Locate the cell with the specified text and output its [x, y] center coordinate. 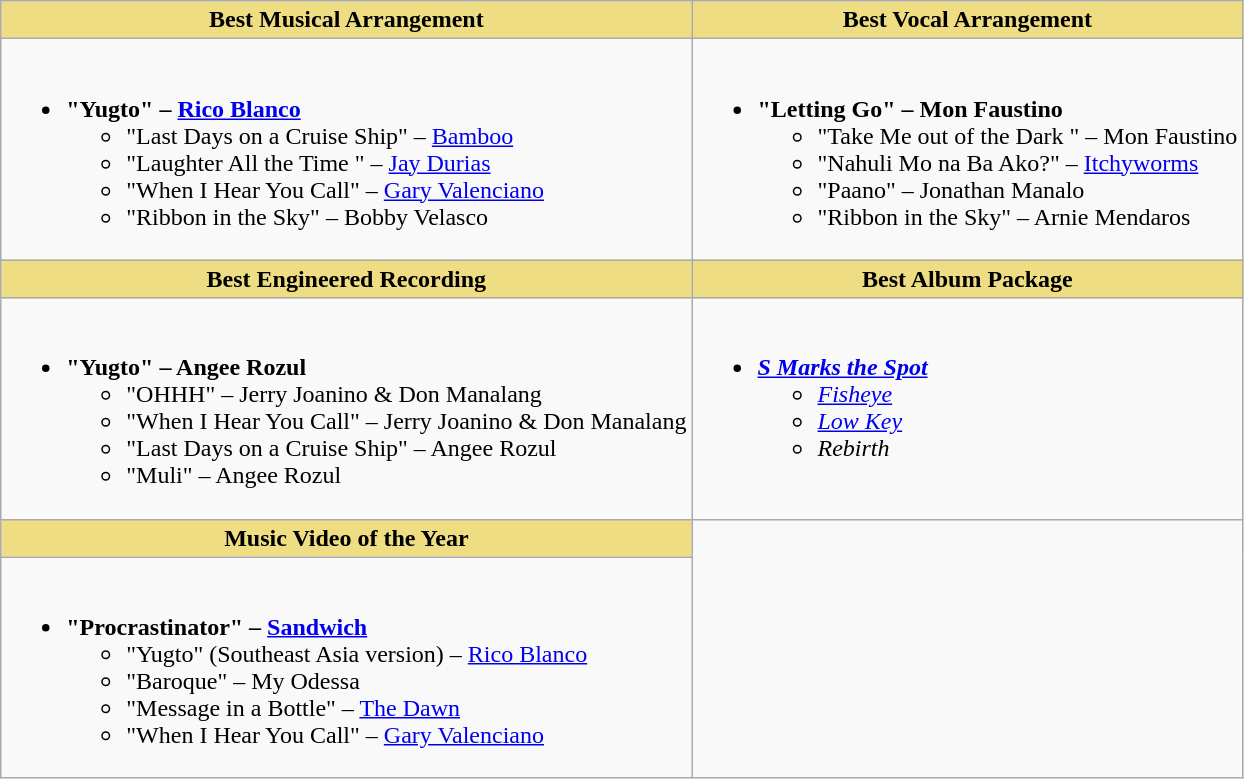
Best Engineered Recording [346, 279]
Best Vocal Arrangement [968, 20]
S Marks the SpotFisheyeLow KeyRebirth [968, 408]
Best Musical Arrangement [346, 20]
Best Album Package [968, 279]
Music Video of the Year [346, 538]
